Pinpoint the cell where the given text exists, returning its [x, y] midpoint coordinate. 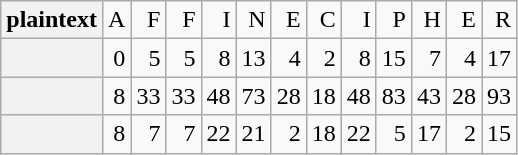
N [254, 20]
P [394, 20]
83 [394, 96]
13 [254, 58]
A [116, 20]
R [500, 20]
43 [428, 96]
0 [116, 58]
93 [500, 96]
C [324, 20]
21 [254, 134]
H [428, 20]
73 [254, 96]
plaintext [52, 20]
